Return the (X, Y) coordinate for the center point of the cell that contains the specified text.  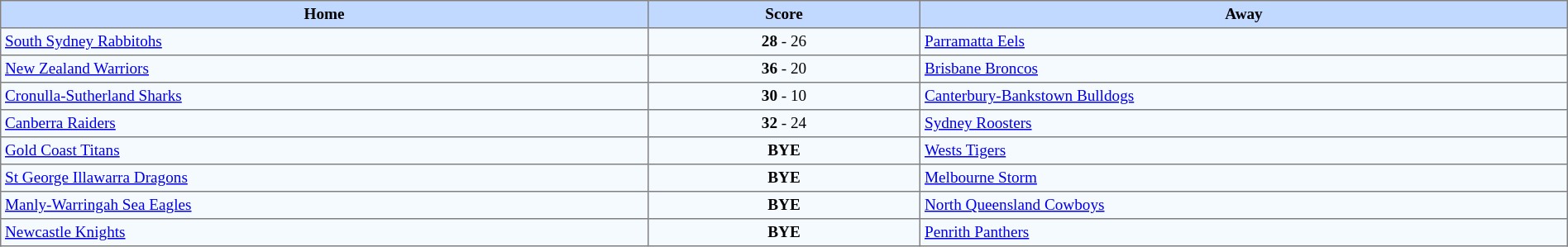
Melbourne Storm (1244, 178)
North Queensland Cowboys (1244, 205)
Sydney Roosters (1244, 124)
Gold Coast Titans (324, 150)
Home (324, 15)
South Sydney Rabbitohs (324, 41)
32 - 24 (784, 124)
36 - 20 (784, 69)
Newcastle Knights (324, 233)
Canterbury-Bankstown Bulldogs (1244, 96)
30 - 10 (784, 96)
St George Illawarra Dragons (324, 178)
Manly-Warringah Sea Eagles (324, 205)
Parramatta Eels (1244, 41)
Canberra Raiders (324, 124)
Score (784, 15)
Cronulla-Sutherland Sharks (324, 96)
Brisbane Broncos (1244, 69)
Penrith Panthers (1244, 233)
New Zealand Warriors (324, 69)
Wests Tigers (1244, 150)
Away (1244, 15)
28 - 26 (784, 41)
